Find where the given text appears and provide that cell's center as (x, y) coordinate. 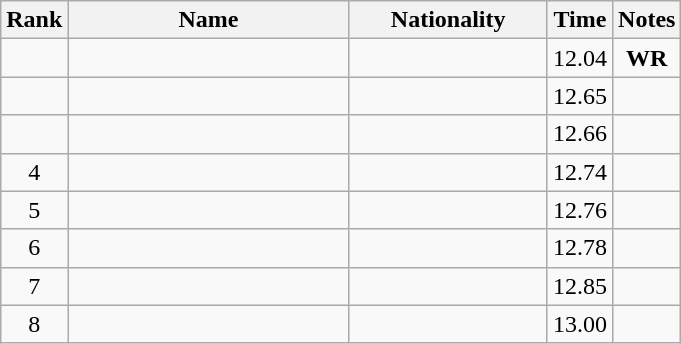
6 (34, 248)
12.85 (580, 286)
7 (34, 286)
12.66 (580, 134)
12.78 (580, 248)
WR (647, 58)
Name (208, 20)
8 (34, 324)
13.00 (580, 324)
4 (34, 172)
12.04 (580, 58)
Nationality (448, 20)
12.65 (580, 96)
12.74 (580, 172)
12.76 (580, 210)
5 (34, 210)
Notes (647, 20)
Rank (34, 20)
Time (580, 20)
